Capture the cell that displays the provided text and extract its (X, Y) central coordinate. 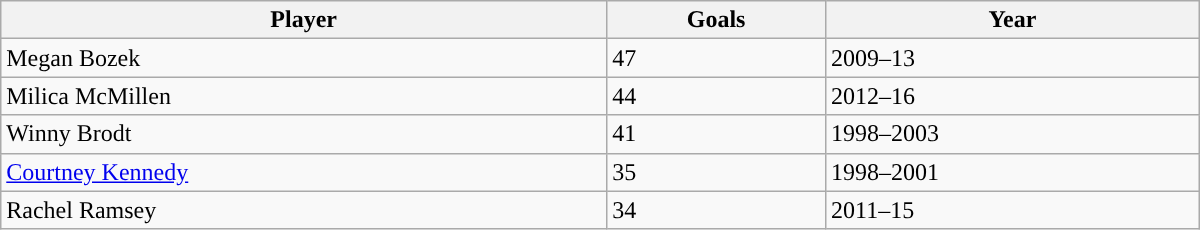
1998–2003 (1013, 134)
Megan Bozek (304, 58)
2011–15 (1013, 210)
Year (1013, 20)
Rachel Ramsey (304, 210)
Milica McMillen (304, 96)
35 (716, 172)
47 (716, 58)
44 (716, 96)
34 (716, 210)
Courtney Kennedy (304, 172)
2009–13 (1013, 58)
2012–16 (1013, 96)
Player (304, 20)
1998–2001 (1013, 172)
41 (716, 134)
Winny Brodt (304, 134)
Goals (716, 20)
